Provide the [x, y] coordinate of the cell's center where the given text is located.  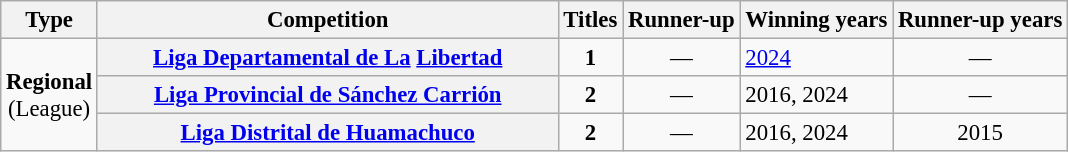
Liga Distrital de Huamachuco [328, 133]
1 [590, 58]
Type [50, 20]
Runner-up years [980, 20]
Titles [590, 20]
Liga Departamental de La Libertad [328, 58]
Winning years [816, 20]
Competition [328, 20]
Liga Provincial de Sánchez Carrión [328, 95]
Runner-up [682, 20]
Regional(League) [50, 96]
2024 [816, 58]
2015 [980, 133]
